Pinpoint the cell where the given text exists, returning its (x, y) midpoint coordinate. 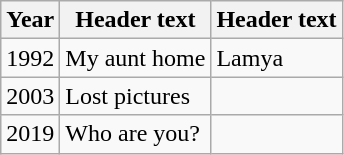
2003 (30, 96)
Year (30, 20)
2019 (30, 134)
Lamya (276, 58)
My aunt home (136, 58)
1992 (30, 58)
Who are you? (136, 134)
Lost pictures (136, 96)
